Return (X, Y) of the center of cell containing provided text 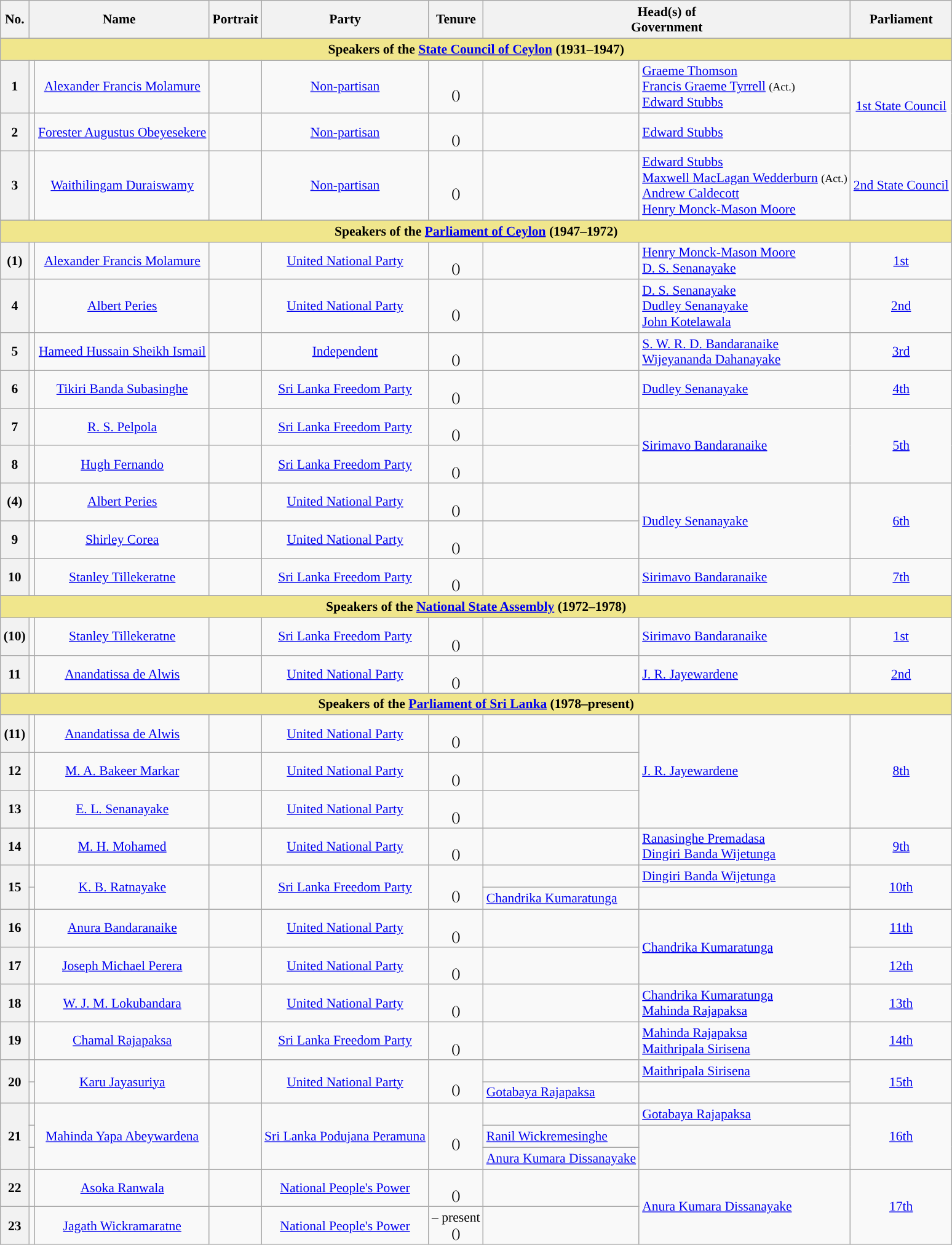
Sri Lanka Podujana Peramuna (345, 1137)
7 (15, 427)
15th (902, 1081)
D. S. Senanayake Dudley Senanayake John Kotelawala (745, 306)
R. S. Pelpola (122, 427)
16th (902, 1137)
1st State Council (902, 106)
10 (15, 577)
Speakers of the Parliament of Sri Lanka (1978–present) (476, 704)
Forester Augustus Obeyesekere (122, 133)
Henry Monck-Mason Moore D. S. Senanayake (745, 261)
Tenure (456, 20)
12 (15, 771)
13th (902, 1004)
W. J. M. Lokubandara (122, 1004)
Graeme Thomson Francis Graeme Tyrrell (Act.) Edward Stubbs (745, 87)
E. L. Senanayake (122, 809)
2 (15, 133)
23 (15, 1225)
8th (902, 771)
Speakers of the Parliament of Ceylon (1947–1972) (476, 231)
S. W. R. D. Bandaranaike Wijeyananda Dahanayake (745, 352)
9 (15, 540)
18 (15, 1004)
4th (902, 389)
Parliament (902, 20)
11th (902, 928)
Edward Stubbs Maxwell MacLagan Wedderburn (Act.) Andrew Caldecott Henry Monck-Mason Moore (745, 186)
(1) (15, 261)
(11) (15, 734)
17 (15, 966)
Maithripala Sirisena (745, 1071)
No. (15, 20)
8 (15, 465)
Mahinda Yapa Abeywardena (122, 1137)
10th (902, 887)
Hameed Hussain Sheikh Ismail (122, 352)
6 (15, 389)
22 (15, 1188)
16 (15, 928)
Karu Jayasuriya (122, 1081)
11 (15, 674)
5th (902, 445)
Edward Stubbs (745, 133)
14 (15, 846)
Speakers of the State Council of Ceylon (1931–1947) (476, 49)
7th (902, 577)
15 (15, 887)
K. B. Ratnayake (122, 887)
Portrait (235, 20)
13 (15, 809)
9th (902, 846)
Chamal Rajapaksa (122, 1041)
5 (15, 352)
20 (15, 1081)
Hugh Fernando (122, 465)
Jagath Wickramaratne (122, 1225)
M. A. Bakeer Markar (122, 771)
Anura Bandaranaike (122, 928)
17th (902, 1207)
Dingiri Banda Wijetunga (745, 877)
Head(s) of Government (667, 20)
Ranasinghe Premadasa Dingiri Banda Wijetunga (745, 846)
Party (345, 20)
Joseph Michael Perera (122, 966)
2nd State Council (902, 186)
Shirley Corea (122, 540)
Asoka Ranwala (122, 1188)
(10) (15, 637)
21 (15, 1137)
Chandrika Kumaratunga Mahinda Rajapaksa (745, 1004)
4 (15, 306)
– present () (456, 1225)
12th (902, 966)
(4) (15, 502)
Waithilingam Duraiswamy (122, 186)
Ranil Wickremesinghe (561, 1137)
19 (15, 1041)
M. H. Mohamed (122, 846)
1 (15, 87)
6th (902, 521)
Independent (345, 352)
Tikiri Banda Subasinghe (122, 389)
Mahinda Rajapaksa Maithripala Sirisena (745, 1041)
14th (902, 1041)
3rd (902, 352)
Speakers of the National State Assembly (1972–1978) (476, 607)
Name (119, 20)
3 (15, 186)
